Find where the given text appears and provide that cell's center as [X, Y] coordinate. 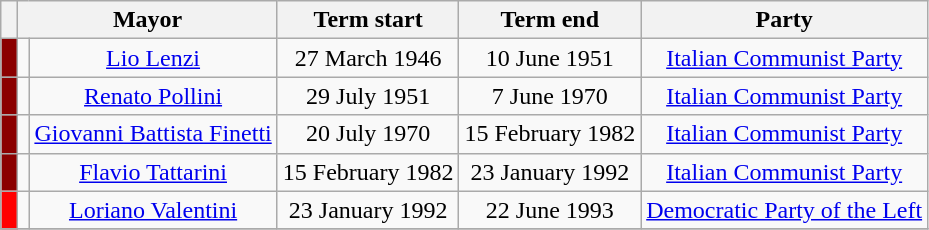
Term start [368, 20]
Democratic Party of the Left [784, 210]
22 June 1993 [550, 210]
20 July 1970 [368, 134]
10 June 1951 [550, 58]
Term end [550, 20]
Renato Pollini [153, 96]
Loriano Valentini [153, 210]
Party [784, 20]
Giovanni Battista Finetti [153, 134]
7 June 1970 [550, 96]
Lio Lenzi [153, 58]
Mayor [148, 20]
29 July 1951 [368, 96]
Flavio Tattarini [153, 172]
27 March 1946 [368, 58]
